Determine the (X, Y) coordinate at the center of the cell enclosing the given text.  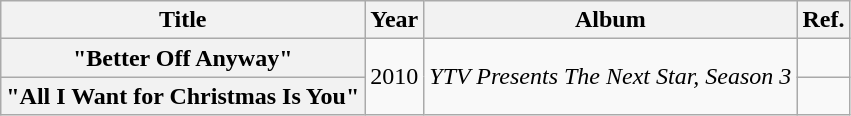
Title (183, 20)
"All I Want for Christmas Is You" (183, 96)
Year (394, 20)
YTV Presents The Next Star, Season 3 (610, 77)
Album (610, 20)
Ref. (824, 20)
"Better Off Anyway" (183, 58)
2010 (394, 77)
